Scan for the cell matching the given text and deliver its (X, Y) coordinate at center. 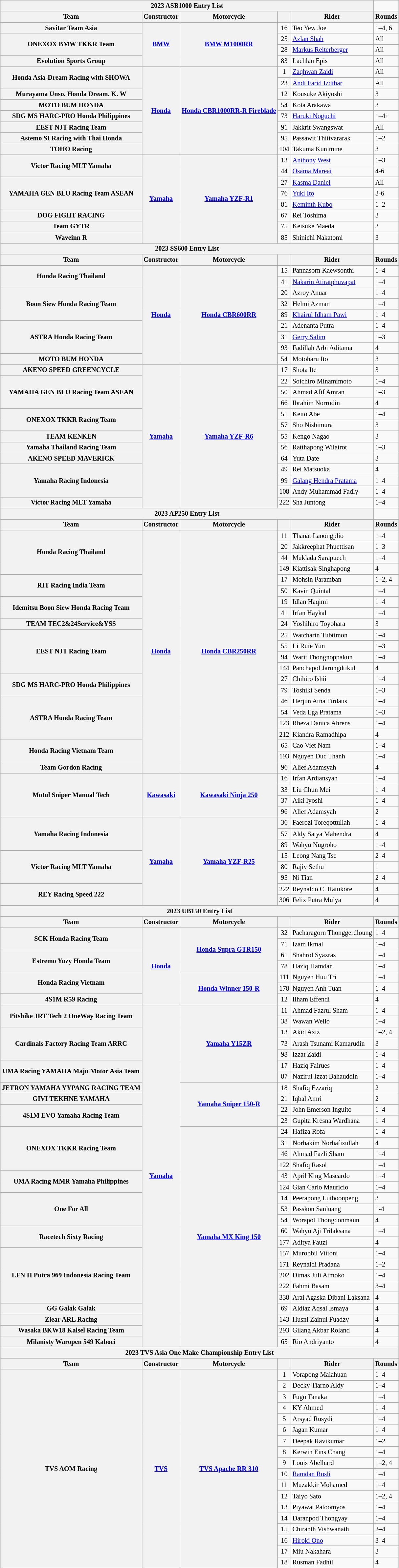
John Emerson Inguito (332, 1110)
99 (284, 481)
Haziq Hamdan (332, 966)
5 (284, 1419)
61 (284, 955)
Sha Juntong (332, 503)
Kousuke Akiyoshi (332, 94)
Faerozi Toreqottullah (332, 823)
Kawasaki (161, 795)
98 (284, 1055)
Murayama Unso. Honda Dream. K. W (71, 94)
Jakkrit Swangswat (332, 127)
178 (284, 988)
122 (284, 1165)
Ibrahim Norrodin (332, 403)
Fadillah Arbi Aditama (332, 348)
Watcharin Tubtimon (332, 635)
Hafiza Rofa (332, 1132)
Keminth Kubo (332, 204)
1–4, 6 (386, 28)
111 (284, 977)
Waveinn R (71, 237)
Gilang Akbar Roland (332, 1331)
143 (284, 1319)
Zaqhwan Zaidi (332, 72)
Vorapong Malahuan (332, 1375)
Kerwin Eins Chang (332, 1452)
Nguyen Anh Tuan (332, 988)
Shafiq Rasol (332, 1165)
Norhakim Norhafizullah (332, 1143)
Iqbal Amri (332, 1099)
37 (284, 801)
Sho Nishimura (332, 425)
Nazirul Izzat Bahauddin (332, 1077)
171 (284, 1264)
Chiranth Vishwanath (332, 1529)
Lachlan Epis (332, 61)
2023 SS600 Entry List (187, 249)
Team GYTR (71, 226)
202 (284, 1275)
Mohsin Paramban (332, 580)
Ilham Effendi (332, 999)
85 (284, 237)
123 (284, 723)
TVS AOM Racing (71, 1469)
Pannasorn Kaewsonthi (332, 271)
Markus Reiterberger (332, 50)
Taiyo Sato (332, 1496)
Dimas Juli Atmoko (332, 1275)
Ahmad Afif Amran (332, 392)
Worapot Thongdonmaun (332, 1220)
Honda CBR600RR (229, 315)
Rajiv Sethu (332, 867)
BMW M1000RR (229, 45)
Arash Tsunami Kamarudin (332, 1043)
Ramdan Rosli (332, 1474)
DOG FIGHT RACING (71, 216)
Shahrol Syazras (332, 955)
Andi Farid Izdihar (332, 83)
Felix Putra Mulya (332, 900)
Panchapol Jarungdtikul (332, 668)
104 (284, 149)
Haruki Noguchi (332, 116)
Nguyen Duc Thanh (332, 756)
One For All (71, 1209)
Fahmi Basam (332, 1286)
78 (284, 966)
Peerapong Luiboonpeng (332, 1198)
Milanisty Waropen 549 Kaboci (71, 1342)
Yamaha Y15ZR (229, 1043)
Shinichi Nakatomi (332, 237)
Decky Tiarno Aldy (332, 1386)
Idlan Haqimi (332, 602)
33 (284, 790)
Shafiq Ezzariq (332, 1088)
Muklada Sarapuech (332, 558)
Andy Muhammad Fadly (332, 491)
93 (284, 348)
36 (284, 823)
Rio Andriyanto (332, 1342)
149 (284, 569)
Fugo Tanaka (332, 1397)
Jakkreephat Phuettisan (332, 547)
Adenanta Putra (332, 326)
Soichiro Minamimoto (332, 381)
Honda CBR1000RR-R Fireblade (229, 110)
Yoshihiro Toyohara (332, 624)
Yuta Date (332, 458)
Yamaha YZF-R6 (229, 436)
Rei Toshima (332, 216)
306 (284, 900)
GIVI TEKHNE YAMAHA (71, 1099)
Ahmad Fazli Sham (332, 1154)
Estremo Yuzy Honda Team (71, 960)
UMA Racing YAMAHA Maju Motor Asia Team (71, 1071)
Akid Aziz (332, 1032)
2023 AP250 Entry List (187, 514)
71 (284, 944)
Toshiki Senda (332, 690)
Piyawat Patoomyos (332, 1507)
Thanat Laoongplio (332, 536)
75 (284, 226)
TOHO Racing (71, 149)
TVS (161, 1469)
Liu Chun Mei (332, 790)
66 (284, 403)
Leong Nang Tse (332, 856)
GG Galak Galak (71, 1309)
Kavin Quintal (332, 591)
144 (284, 668)
177 (284, 1242)
TVS Apache RR 310 (229, 1469)
Gerry Salim (332, 337)
Honda Racing Vietnam Team (71, 751)
Pacharagorn Thonggerdloung (332, 933)
108 (284, 491)
Warit Thongnoppakun (332, 657)
Jagan Kumar (332, 1430)
Azroy Anuar (332, 293)
4-6 (386, 171)
Ahmad Fazrul Sham (332, 1010)
80 (284, 867)
Keisuke Maeda (332, 226)
Helmi Azman (332, 304)
Haziq Fairues (332, 1065)
Wahyu Aji Trilaksana (332, 1231)
Savitar Team Asia (71, 28)
Anthony West (332, 160)
Passawit Thitivararak (332, 138)
Gian Carlo Mauricio (332, 1187)
Ni Tian (332, 878)
87 (284, 1077)
Izzat Zaidi (332, 1055)
7 (284, 1441)
19 (284, 602)
Louis Abelhard (332, 1463)
Kengo Nagao (332, 436)
338 (284, 1297)
28 (284, 50)
Motul Sniper Manual Tech (71, 795)
Cardinals Factory Racing Team ARRC (71, 1043)
81 (284, 204)
193 (284, 756)
Irfan Haykal (332, 613)
Miu Nakahara (332, 1551)
Veda Ega Pratama (332, 712)
83 (284, 61)
Gupita Kresna Wardhana (332, 1121)
53 (284, 1209)
BMW (161, 45)
Racetech Sixty Racing (71, 1237)
UMA Racing MMR Yamaha Philippines (71, 1182)
Arsyad Rusydi (332, 1419)
Aiki Iyoshi (332, 801)
8 (284, 1452)
Aldiaz Aqsal Ismaya (332, 1309)
KY Ahmed (332, 1408)
Arai Agaska Dibani Laksana (332, 1297)
Kiandra Ramadhipa (332, 734)
Reynaldi Pradana (332, 1264)
Team Gordon Racing (71, 768)
157 (284, 1253)
Honda Supra GTR150 (229, 949)
SCK Honda Racing Team (71, 938)
Chihiro Ishii (332, 679)
Passkon Sanluang (332, 1209)
76 (284, 193)
Aldy Satya Mahendra (332, 834)
Daranpod Thongyay (332, 1518)
51 (284, 414)
Galang Hendra Pratama (332, 481)
2023 UB150 Entry List (200, 911)
79 (284, 690)
Idemitsu Boon Siew Honda Racing Team (71, 608)
Yamaha YZF-R1 (229, 199)
Azlan Shah (332, 39)
1-4 (386, 1209)
Wahyu Nugroho (332, 845)
3-6 (386, 193)
Yamaha Thailand Racing Team (71, 447)
Muzakkir Mohamed (332, 1485)
Kawasaki Ninja 250 (229, 795)
Nguyen Huu Tri (332, 977)
4S1M EVO Yamaha Racing Team (71, 1115)
Hiroki Ono (332, 1540)
Herjun Atna Firdaus (332, 701)
94 (284, 657)
Boon Siew Honda Racing Team (71, 304)
49 (284, 469)
Motoharu Ito (332, 359)
Yamaha Sniper 150-R (229, 1104)
67 (284, 216)
2023 TVS Asia One Make Championship Entry List (200, 1352)
Osama Mareai (332, 171)
AKENO SPEED MAVERICK (71, 458)
Rusman Fadhil (332, 1562)
Kasma Daniel (332, 182)
91 (284, 127)
Pitsbike JRT Tech 2 OneWay Racing Team (71, 1016)
1–4† (386, 116)
Yuki Ito (332, 193)
Keito Abe (332, 414)
43 (284, 1176)
69 (284, 1309)
Honda Asia-Dream Racing with SHOWA (71, 77)
Cao Viet Nam (332, 745)
Irfan Ardiansyah (332, 778)
Evolution Sports Group (71, 61)
Wawan Wello (332, 1021)
124 (284, 1187)
Ratthapong Wilairot (332, 447)
Kota Arakawa (332, 105)
10 (284, 1474)
Deepak Ravikumar (332, 1441)
60 (284, 1231)
6 (284, 1430)
Rheza Danica Ahrens (332, 723)
Takuma Kunimine (332, 149)
212 (284, 734)
Izam Ikmal (332, 944)
4S1M R59 Racing (71, 999)
Ziear ARL Racing (71, 1319)
Husni Zainul Fuadzy (332, 1319)
9 (284, 1463)
Reynaldo C. Ratukore (332, 889)
Honda CBR250RR (229, 651)
Honda Winner 150-R (229, 988)
Aditya Fauzi (332, 1242)
Nakarin Atiratphuvapat (332, 282)
Li Ruie Yun (332, 646)
Rei Matsuoka (332, 469)
TEAM TEC2&24Service&YSS (71, 624)
293 (284, 1331)
Yamaha MX King 150 (229, 1237)
JETRON YAMAHA YYPANG RACING TEAM (71, 1088)
Astemo SI Racing with Thai Honda (71, 138)
AKENO SPEED GREENCYCLE (71, 370)
56 (284, 447)
LFN H Putra 969 Indonesia Racing Team (71, 1275)
Shota Ite (332, 370)
REY Racing Speed 222 (71, 894)
64 (284, 458)
Wasaka BKW18 Kalsel Racing Team (71, 1331)
Honda Racing Vietnam (71, 983)
Murobbil Vittoni (332, 1253)
2023 ASB1000 Entry List (187, 6)
38 (284, 1021)
Teo Yew Joe (332, 28)
Yamaha YZF-R25 (229, 861)
ONEXOX BMW TKKR Team (71, 44)
April King Mascardo (332, 1176)
Kiattisak Singhapong (332, 569)
TEAM KENKEN (71, 436)
Khairul Idham Pawi (332, 315)
RIT Racing India Team (71, 585)
